Return the [X, Y] coordinate for the center point of the cell that contains the specified text.  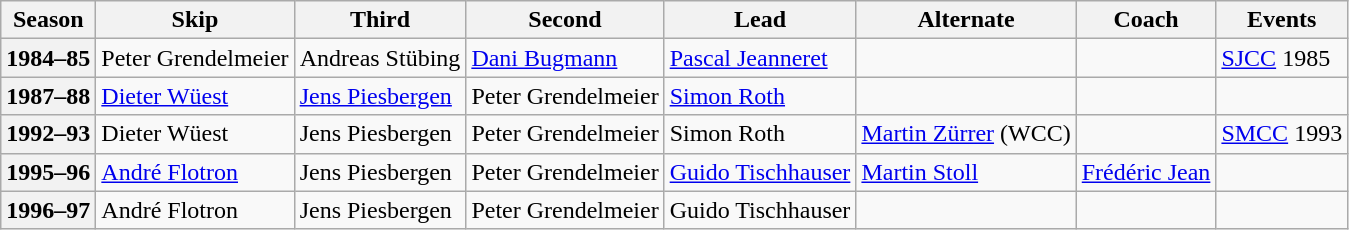
1992–93 [48, 134]
Lead [760, 20]
Season [48, 20]
Events [1282, 20]
Martin Zürrer (WCC) [966, 134]
Dani Bugmann [565, 58]
1995–96 [48, 172]
SMCC 1993 [1282, 134]
Pascal Jeanneret [760, 58]
Coach [1146, 20]
1984–85 [48, 58]
Martin Stoll [966, 172]
Andreas Stübing [380, 58]
Frédéric Jean [1146, 172]
Skip [195, 20]
SJCC 1985 [1282, 58]
Second [565, 20]
1996–97 [48, 210]
1987–88 [48, 96]
Third [380, 20]
Alternate [966, 20]
